Extract the [X, Y] coordinate from the center of the cell holding the provided text.  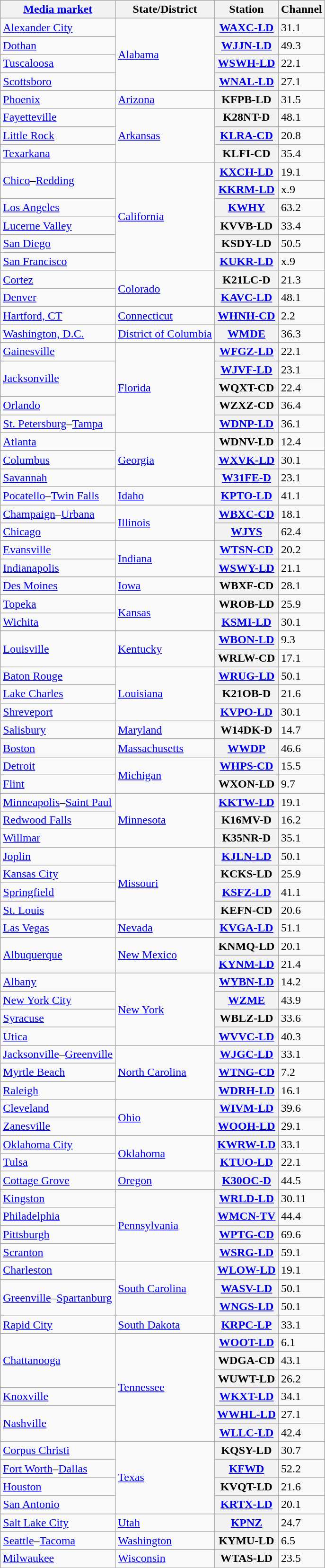
Michigan [165, 775]
KWHY [246, 207]
7.2 [302, 1072]
Colorado [165, 289]
WBXF-CD [246, 586]
28.1 [302, 586]
Jacksonville [58, 379]
Denver [58, 298]
2.2 [302, 316]
WRLW-CD [246, 658]
Jacksonville–Greenville [58, 1054]
WLLC-LD [246, 1433]
WNGS-LD [246, 1306]
WBLZ-LD [246, 1018]
Redwood Falls [58, 820]
WHPS-CD [246, 766]
WOOH-LD [246, 1126]
Media market [58, 9]
20.2 [302, 550]
Washington [165, 1541]
KKRM-LD [246, 189]
New York [165, 1009]
Scranton [58, 1252]
WWHL-LD [246, 1415]
WZME [246, 1000]
KQSY-LD [246, 1451]
Georgia [165, 460]
State/District [165, 9]
WRUG-LD [246, 676]
KLFI-CD [246, 153]
WMCN-TV [246, 1216]
KYMU-LD [246, 1541]
23.5 [302, 1559]
Kansas [165, 613]
Kentucky [165, 649]
Station [246, 9]
46.6 [302, 748]
W14DK-D [246, 730]
Topeka [58, 604]
Utah [165, 1523]
South Carolina [165, 1288]
40.3 [302, 1036]
Oregon [165, 1180]
Los Angeles [58, 207]
WPTG-CD [246, 1234]
WDNP-LD [246, 424]
Kingston [58, 1198]
K16MV-D [246, 820]
KRPC-LP [246, 1324]
WBON-LD [246, 640]
36.1 [302, 424]
Texarkana [58, 153]
San Antonio [58, 1505]
Joplin [58, 856]
St. Louis [58, 910]
9.7 [302, 784]
21.4 [302, 964]
Rapid City [58, 1324]
Florida [165, 388]
30.11 [302, 1198]
Salt Lake City [58, 1523]
KXCH-LD [246, 171]
Raleigh [58, 1090]
21.1 [302, 568]
43.9 [302, 1000]
63.2 [302, 207]
WDGA-CD [246, 1360]
KSMI-LD [246, 622]
K30OC-D [246, 1180]
WNAL-LD [246, 81]
44.4 [302, 1216]
17.1 [302, 658]
36.3 [302, 334]
Missouri [165, 883]
WTSN-CD [246, 550]
WXON-LD [246, 784]
KTUO-LD [246, 1162]
Champaign–Urbana [58, 514]
Gainesville [58, 352]
K28NT-D [246, 117]
Scottsboro [58, 81]
21.3 [302, 280]
WJJN-LD [246, 45]
Corpus Christi [58, 1451]
Seattle–Tacoma [58, 1541]
KVVB-LD [246, 226]
K35NR-D [246, 838]
35.1 [302, 838]
Shreveport [58, 712]
Oklahoma City [58, 1144]
Evansville [58, 550]
WROB-LD [246, 604]
Texas [165, 1478]
WASV-LD [246, 1288]
KRTX-LD [246, 1505]
24.7 [302, 1523]
12.4 [302, 442]
Milwaukee [58, 1559]
Las Vegas [58, 928]
KSFZ-LD [246, 892]
43.1 [302, 1360]
KJLN-LD [246, 856]
WZXZ-CD [246, 406]
Lucerne Valley [58, 226]
KPNZ [246, 1523]
62.4 [302, 532]
35.4 [302, 153]
Fayetteville [58, 117]
34.1 [302, 1397]
WHNH-CD [246, 316]
69.6 [302, 1234]
6.5 [302, 1541]
Minneapolis–Saint Paul [58, 802]
Charleston [58, 1270]
Detroit [58, 766]
K21OB-D [246, 694]
31.1 [302, 27]
Houston [58, 1487]
Indiana [165, 559]
WXVK-LD [246, 460]
WDRH-LD [246, 1090]
KWRW-LD [246, 1144]
Kansas City [58, 874]
Massachusetts [165, 748]
Cleveland [58, 1108]
KNMQ-LD [246, 946]
50.5 [302, 244]
Channel [302, 9]
Knoxville [58, 1397]
Albuquerque [58, 955]
Springfield [58, 892]
KVPO-LD [246, 712]
WQXT-CD [246, 388]
KFWD [246, 1469]
Oklahoma [165, 1153]
KEFN-CD [246, 910]
Pennsylvania [165, 1225]
KPTO-LD [246, 496]
KLRA-CD [246, 135]
WFGZ-LD [246, 352]
WRLD-LD [246, 1198]
51.1 [302, 928]
KSDY-LD [246, 244]
Savannah [58, 478]
North Carolina [165, 1072]
W31FE-D [246, 478]
Minnesota [165, 820]
WAXC-LD [246, 27]
South Dakota [165, 1324]
31.5 [302, 99]
San Francisco [58, 262]
16.1 [302, 1090]
WBXC-CD [246, 514]
22.4 [302, 388]
Utica [58, 1036]
Tuscaloosa [58, 63]
WTAS-LD [246, 1559]
WJGC-LD [246, 1054]
District of Columbia [165, 334]
39.6 [302, 1108]
Arkansas [165, 135]
Tennessee [165, 1387]
WMDE [246, 334]
Louisville [58, 649]
Maryland [165, 730]
WJYS [246, 532]
Washington, D.C. [58, 334]
WDNV-LD [246, 442]
Connecticut [165, 316]
WUWT-LD [246, 1379]
16.2 [302, 820]
Idaho [165, 496]
Columbus [58, 460]
WJVF-LD [246, 370]
Louisiana [165, 694]
WIVM-LD [246, 1108]
Baton Rouge [58, 676]
Boston [58, 748]
New Mexico [165, 955]
15.5 [302, 766]
KUKR-LD [246, 262]
30.7 [302, 1451]
Syracuse [58, 1018]
California [165, 216]
KCKS-LD [246, 874]
20.8 [302, 135]
Philadelphia [58, 1216]
Tulsa [58, 1162]
Wisconsin [165, 1559]
9.3 [302, 640]
Wichita [58, 622]
WOOT-LD [246, 1342]
Chicago [58, 532]
KVQT-LD [246, 1487]
San Diego [58, 244]
59.1 [302, 1252]
Lake Charles [58, 694]
WSWY-LD [246, 568]
Zanesville [58, 1126]
Nashville [58, 1424]
Salisbury [58, 730]
Fort Worth–Dallas [58, 1469]
WKXT-LD [246, 1397]
K21LC-D [246, 280]
33.6 [302, 1018]
WTNG-CD [246, 1072]
KFPB-LD [246, 99]
New York City [58, 1000]
KAVC-LD [246, 298]
Greenville–Spartanburg [58, 1297]
Cortez [58, 280]
Alabama [165, 54]
18.1 [302, 514]
44.5 [302, 1180]
Myrtle Beach [58, 1072]
Cottage Grove [58, 1180]
33.4 [302, 226]
St. Petersburg–Tampa [58, 424]
14.7 [302, 730]
Illinois [165, 523]
Albany [58, 982]
Ohio [165, 1117]
Pocatello–Twin Falls [58, 496]
KKTW-LD [246, 802]
6.1 [302, 1342]
Indianapolis [58, 568]
Atlanta [58, 442]
14.2 [302, 982]
Hartford, CT [58, 316]
Little Rock [58, 135]
Chattanooga [58, 1360]
WSWH-LD [246, 63]
20.6 [302, 910]
52.2 [302, 1469]
49.3 [302, 45]
WSRG-LD [246, 1252]
WYBN-LD [246, 982]
KVGA-LD [246, 928]
Pittsburgh [58, 1234]
Nevada [165, 928]
42.4 [302, 1433]
Flint [58, 784]
WLOW-LD [246, 1270]
KYNM-LD [246, 964]
Iowa [165, 586]
WWDP [246, 748]
Orlando [58, 406]
Alexander City [58, 27]
Phoenix [58, 99]
Arizona [165, 99]
36.4 [302, 406]
WVVC-LD [246, 1036]
Dothan [58, 45]
26.2 [302, 1379]
Des Moines [58, 586]
29.1 [302, 1126]
Chico–Redding [58, 180]
Willmar [58, 838]
